Extract the (X, Y) coordinate from the center of the cell holding the provided text.  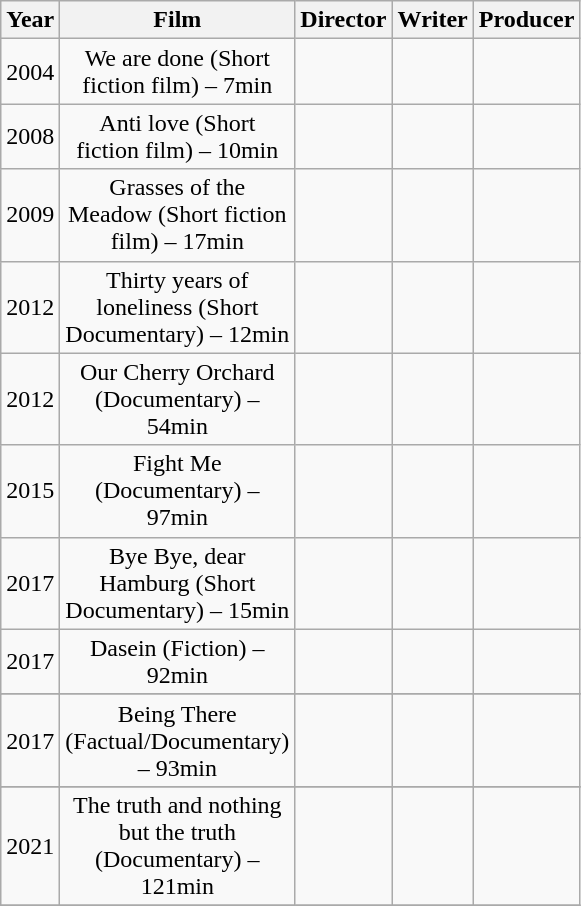
Writer (432, 20)
Anti love (Short fiction film) – 10min (178, 136)
2015 (30, 491)
Grasses of the Meadow (Short fiction film) – 17min (178, 215)
2008 (30, 136)
Fight Me (Documentary) – 97min (178, 491)
2021 (30, 846)
Film (178, 20)
Dasein (Fiction) – 92min (178, 662)
We are done (Short fiction film) – 7min (178, 72)
Director (344, 20)
The truth and nothing but the truth (Documentary) – 121min (178, 846)
Bye Bye, dear Hamburg (Short Documentary) – 15min (178, 583)
2004 (30, 72)
Our Cherry Orchard (Documentary) – 54min (178, 399)
Being There (Factual/Documentary) – 93min (178, 740)
2009 (30, 215)
Year (30, 20)
Thirty years of loneliness (Short Documentary) – 12min (178, 307)
Producer (526, 20)
